Output the (X, Y) coordinate of the center of the cell containing the given text.  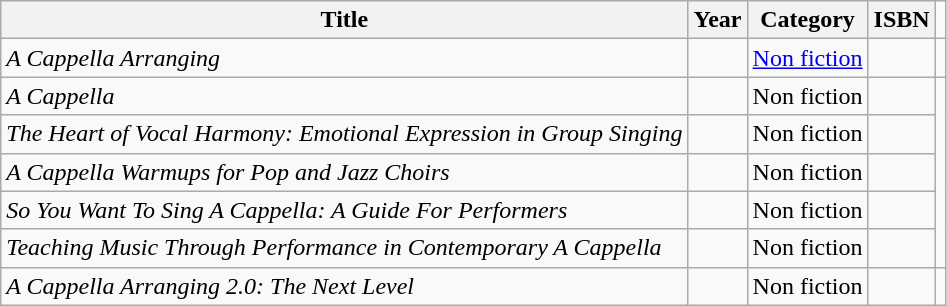
A Cappella Arranging 2.0: The Next Level (344, 286)
Teaching Music Through Performance in Contemporary A Cappella (344, 248)
So You Want To Sing A Cappella: A Guide For Performers (344, 210)
Category (808, 20)
A Cappella (344, 96)
Year (718, 20)
ISBN (902, 20)
A Cappella Warmups for Pop and Jazz Choirs (344, 172)
Title (344, 20)
The Heart of Vocal Harmony: Emotional Expression in Group Singing (344, 134)
A Cappella Arranging (344, 58)
